Identify which cell holds the provided text, then report its [x, y] central coordinate. 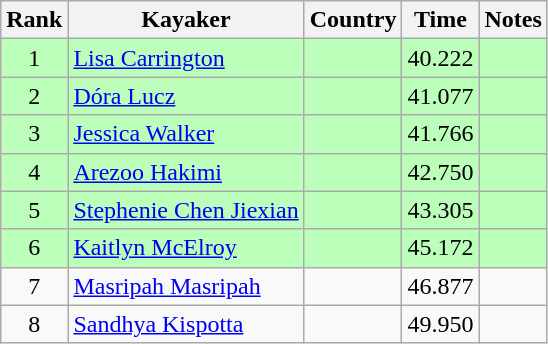
45.172 [440, 248]
42.750 [440, 172]
Sandhya Kispotta [186, 324]
Masripah Masripah [186, 286]
Lisa Carrington [186, 58]
41.077 [440, 96]
Notes [513, 20]
Time [440, 20]
6 [34, 248]
Rank [34, 20]
Kaitlyn McElroy [186, 248]
7 [34, 286]
Dóra Lucz [186, 96]
5 [34, 210]
46.877 [440, 286]
3 [34, 134]
Stephenie Chen Jiexian [186, 210]
Arezoo Hakimi [186, 172]
49.950 [440, 324]
Country [353, 20]
43.305 [440, 210]
Kayaker [186, 20]
41.766 [440, 134]
2 [34, 96]
Jessica Walker [186, 134]
1 [34, 58]
8 [34, 324]
4 [34, 172]
40.222 [440, 58]
